Find where the given text appears and provide that cell's center as [x, y] coordinate. 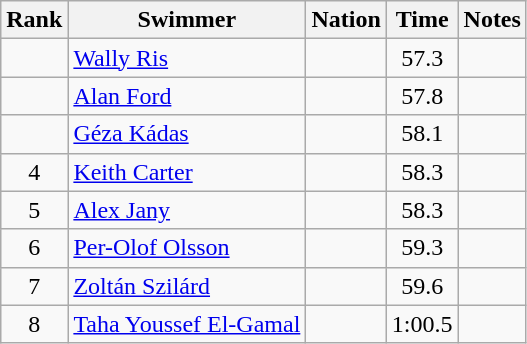
Keith Carter [187, 172]
59.3 [422, 248]
Per-Olof Olsson [187, 248]
1:00.5 [422, 324]
Time [422, 20]
Rank [34, 20]
4 [34, 172]
8 [34, 324]
Swimmer [187, 20]
Zoltán Szilárd [187, 286]
6 [34, 248]
Wally Ris [187, 58]
57.3 [422, 58]
57.8 [422, 96]
Nation [346, 20]
5 [34, 210]
7 [34, 286]
Géza Kádas [187, 134]
Taha Youssef El-Gamal [187, 324]
Alex Jany [187, 210]
59.6 [422, 286]
Notes [492, 20]
Alan Ford [187, 96]
58.1 [422, 134]
